Pinpoint the cell where the given text exists, returning its [X, Y] midpoint coordinate. 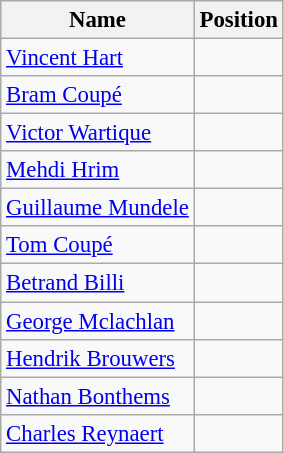
Guillaume Mundele [98, 208]
Bram Coupé [98, 95]
Charles Reynaert [98, 433]
Vincent Hart [98, 58]
Victor Wartique [98, 133]
Mehdi Hrim [98, 170]
Hendrik Brouwers [98, 358]
Name [98, 20]
Tom Coupé [98, 245]
Betrand Billi [98, 283]
Position [238, 20]
George Mclachlan [98, 321]
Nathan Bonthems [98, 396]
